Capture the cell that displays the provided text and extract its [x, y] central coordinate. 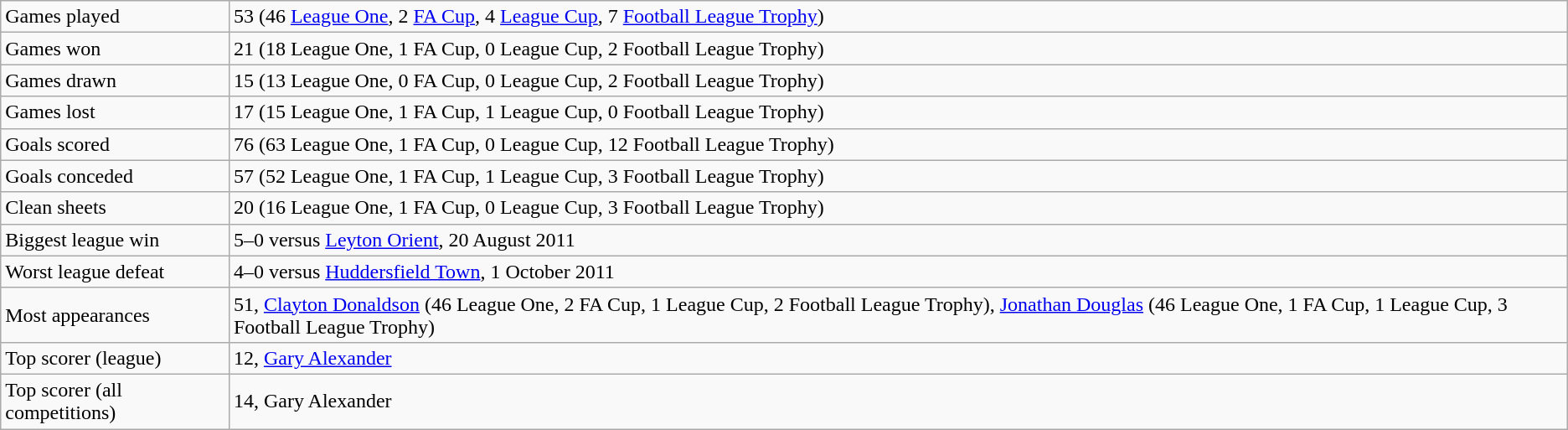
Top scorer (league) [116, 358]
5–0 versus Leyton Orient, 20 August 2011 [898, 240]
Biggest league win [116, 240]
Worst league defeat [116, 272]
17 (15 League One, 1 FA Cup, 1 League Cup, 0 Football League Trophy) [898, 112]
Clean sheets [116, 208]
Games drawn [116, 80]
Goals conceded [116, 176]
4–0 versus Huddersfield Town, 1 October 2011 [898, 272]
20 (16 League One, 1 FA Cup, 0 League Cup, 3 Football League Trophy) [898, 208]
Goals scored [116, 144]
Most appearances [116, 315]
Top scorer (all competitions) [116, 401]
12, Gary Alexander [898, 358]
Games won [116, 49]
Games lost [116, 112]
76 (63 League One, 1 FA Cup, 0 League Cup, 12 Football League Trophy) [898, 144]
14, Gary Alexander [898, 401]
Games played [116, 17]
53 (46 League One, 2 FA Cup, 4 League Cup, 7 Football League Trophy) [898, 17]
57 (52 League One, 1 FA Cup, 1 League Cup, 3 Football League Trophy) [898, 176]
15 (13 League One, 0 FA Cup, 0 League Cup, 2 Football League Trophy) [898, 80]
21 (18 League One, 1 FA Cup, 0 League Cup, 2 Football League Trophy) [898, 49]
